Output the (X, Y) coordinate of the center of the cell containing the given text.  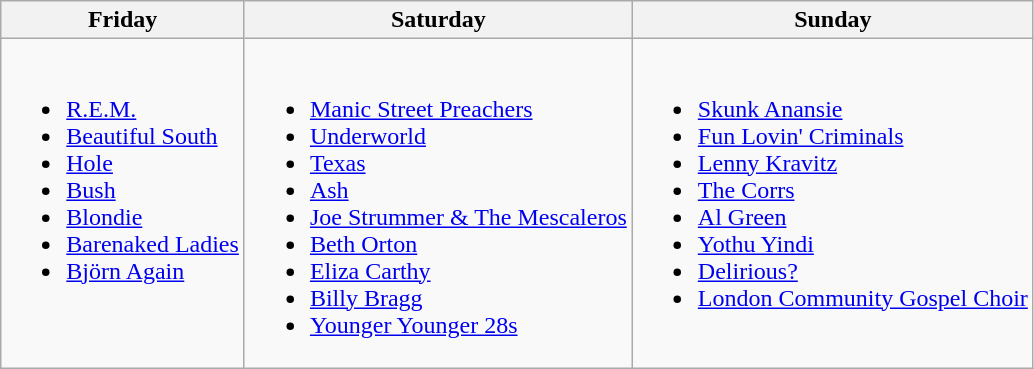
Skunk AnansieFun Lovin' CriminalsLenny KravitzThe CorrsAl GreenYothu YindiDelirious?London Community Gospel Choir (832, 204)
Sunday (832, 20)
Manic Street PreachersUnderworldTexasAshJoe Strummer & The MescalerosBeth OrtonEliza CarthyBilly BraggYounger Younger 28s (438, 204)
R.E.M.Beautiful SouthHoleBushBlondieBarenaked LadiesBjörn Again (123, 204)
Friday (123, 20)
Saturday (438, 20)
